Return the [x, y] coordinate for the center point of the cell that contains the specified text.  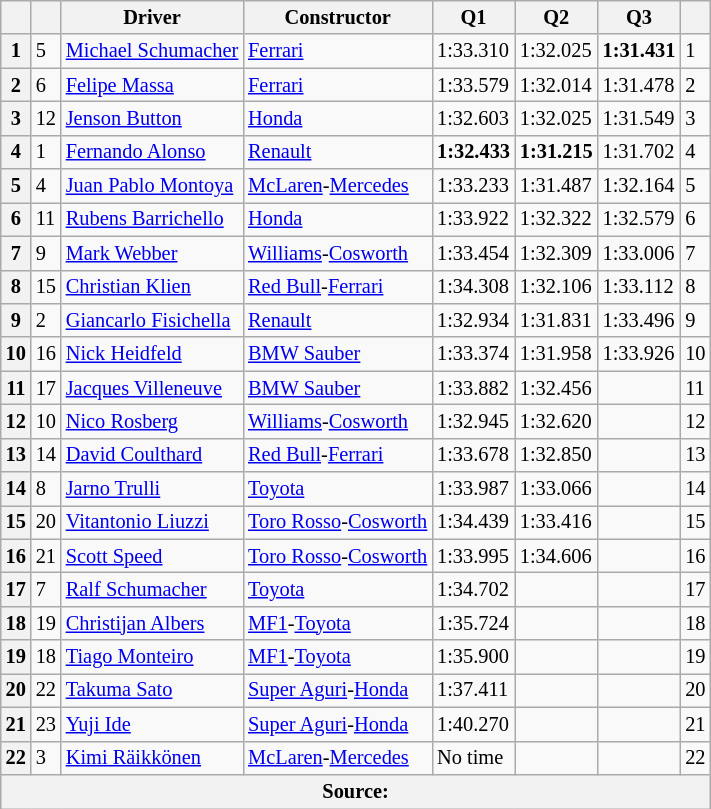
1:34.439 [474, 522]
Mark Webber [152, 253]
1:32.106 [556, 287]
Vitantonio Liuzzi [152, 522]
1:31.215 [556, 152]
1:31.487 [556, 186]
1:33.995 [474, 556]
Juan Pablo Montoya [152, 186]
1:33.416 [556, 522]
No time [474, 758]
1:33.926 [640, 354]
1:35.724 [474, 623]
Nick Heidfeld [152, 354]
1:31.478 [640, 85]
1:31.958 [556, 354]
1:33.454 [474, 253]
Jenson Button [152, 118]
Constructor [338, 17]
1:34.702 [474, 589]
1:32.322 [556, 219]
1:32.014 [556, 85]
Kimi Räikkönen [152, 758]
Michael Schumacher [152, 51]
23 [46, 724]
1:31.831 [556, 320]
Q3 [640, 17]
Jarno Trulli [152, 489]
Driver [152, 17]
1:33.310 [474, 51]
Q2 [556, 17]
1:34.308 [474, 287]
1:32.309 [556, 253]
1:33.678 [474, 455]
1:32.945 [474, 421]
Rubens Barrichello [152, 219]
1:37.411 [474, 690]
1:32.433 [474, 152]
Giancarlo Fisichella [152, 320]
1:33.579 [474, 85]
Christijan Albers [152, 623]
1:33.066 [556, 489]
1:32.620 [556, 421]
1:33.374 [474, 354]
Source: [356, 791]
Christian Klien [152, 287]
1:31.431 [640, 51]
Yuji Ide [152, 724]
1:31.549 [640, 118]
1:31.702 [640, 152]
1:32.850 [556, 455]
1:32.579 [640, 219]
1:33.882 [474, 388]
1:32.934 [474, 320]
Ralf Schumacher [152, 589]
1:33.496 [640, 320]
1:33.987 [474, 489]
Tiago Monteiro [152, 657]
1:32.164 [640, 186]
David Coulthard [152, 455]
Takuma Sato [152, 690]
1:33.006 [640, 253]
Scott Speed [152, 556]
1:32.456 [556, 388]
1:40.270 [474, 724]
1:33.112 [640, 287]
Jacques Villeneuve [152, 388]
1:35.900 [474, 657]
1:33.233 [474, 186]
1:32.603 [474, 118]
Q1 [474, 17]
1:33.922 [474, 219]
1:34.606 [556, 556]
Nico Rosberg [152, 421]
Felipe Massa [152, 85]
Fernando Alonso [152, 152]
